Locate the cell with the specified text and output its [X, Y] center coordinate. 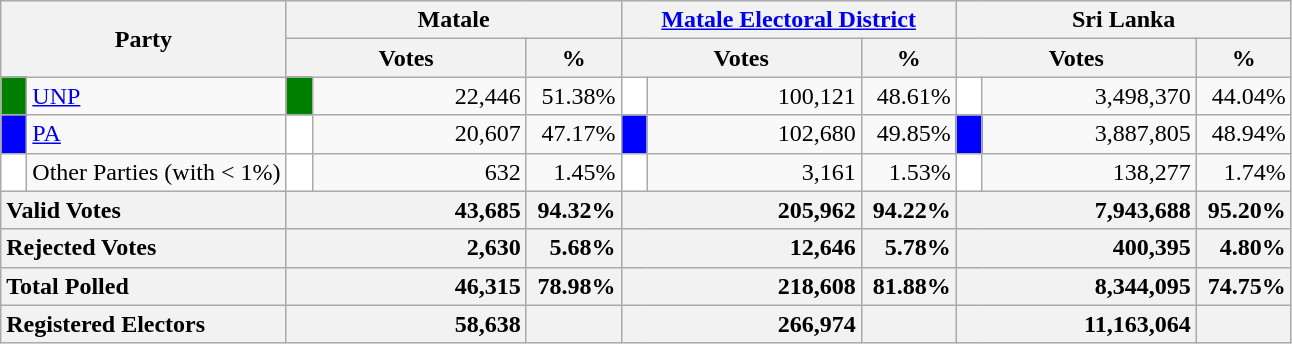
218,608 [741, 286]
5.78% [908, 248]
4.80% [1244, 248]
Total Polled [144, 286]
43,685 [406, 210]
81.88% [908, 286]
Party [144, 39]
78.98% [574, 286]
Valid Votes [144, 210]
205,962 [741, 210]
632 [419, 172]
11,163,064 [1076, 324]
Other Parties (with < 1%) [156, 172]
3,161 [754, 172]
20,607 [419, 134]
Sri Lanka [1124, 20]
1.74% [1244, 172]
400,395 [1076, 248]
3,498,370 [1089, 96]
102,680 [754, 134]
94.32% [574, 210]
22,446 [419, 96]
Registered Electors [144, 324]
48.61% [908, 96]
5.68% [574, 248]
12,646 [741, 248]
Rejected Votes [144, 248]
2,630 [406, 248]
266,974 [741, 324]
Matale [454, 20]
7,943,688 [1076, 210]
3,887,805 [1089, 134]
95.20% [1244, 210]
46,315 [406, 286]
47.17% [574, 134]
94.22% [908, 210]
49.85% [908, 134]
UNP [156, 96]
138,277 [1089, 172]
48.94% [1244, 134]
Matale Electoral District [788, 20]
58,638 [406, 324]
51.38% [574, 96]
44.04% [1244, 96]
1.53% [908, 172]
PA [156, 134]
74.75% [1244, 286]
100,121 [754, 96]
8,344,095 [1076, 286]
1.45% [574, 172]
